Return (x, y) of the center of cell containing provided text 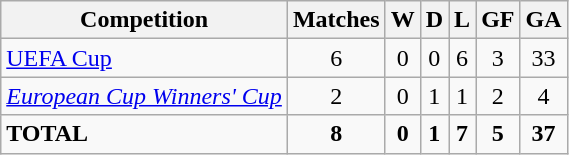
L (462, 20)
GA (544, 20)
Competition (144, 20)
European Cup Winners' Cup (144, 96)
W (402, 20)
3 (498, 58)
37 (544, 134)
5 (498, 134)
D (434, 20)
7 (462, 134)
33 (544, 58)
TOTAL (144, 134)
Matches (336, 20)
4 (544, 96)
UEFA Cup (144, 58)
8 (336, 134)
GF (498, 20)
